Pinpoint the cell where the given text exists, returning its (x, y) midpoint coordinate. 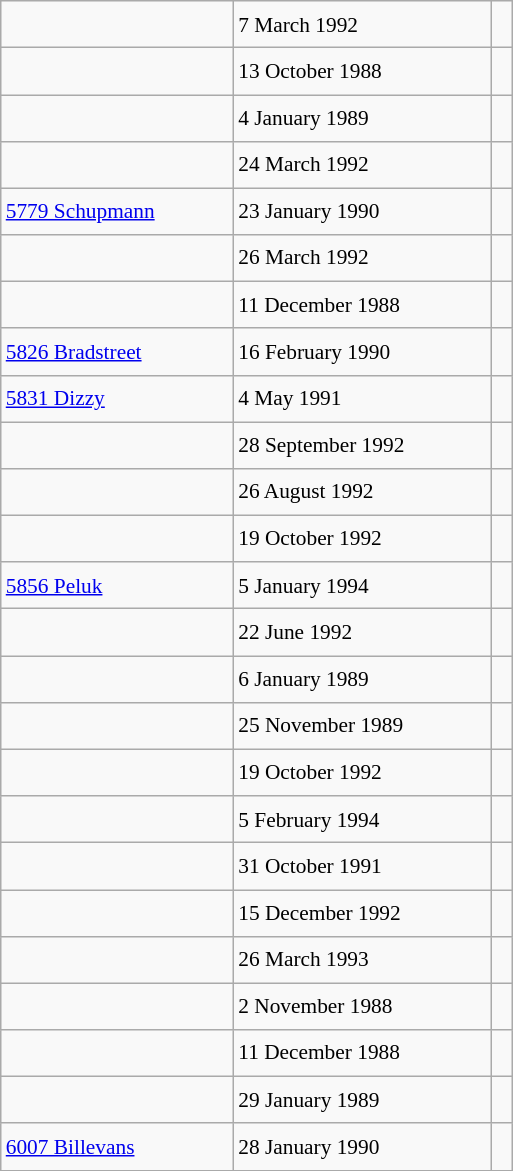
15 December 1992 (362, 914)
28 January 1990 (362, 1146)
5831 Dizzy (117, 398)
28 September 1992 (362, 446)
22 June 1992 (362, 632)
31 October 1991 (362, 866)
5856 Peluk (117, 586)
25 November 1989 (362, 726)
26 March 1992 (362, 258)
4 January 1989 (362, 118)
26 August 1992 (362, 492)
23 January 1990 (362, 212)
5826 Bradstreet (117, 352)
29 January 1989 (362, 1100)
6007 Billevans (117, 1146)
4 May 1991 (362, 398)
5 February 1994 (362, 820)
24 March 1992 (362, 164)
16 February 1990 (362, 352)
7 March 1992 (362, 24)
26 March 1993 (362, 960)
5 January 1994 (362, 586)
2 November 1988 (362, 1006)
6 January 1989 (362, 680)
13 October 1988 (362, 72)
5779 Schupmann (117, 212)
